Find where the given text appears and provide that cell's center as (X, Y) coordinate. 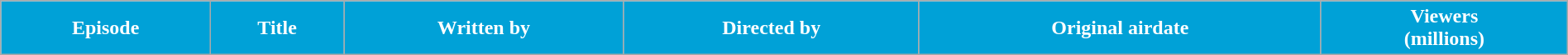
Episode (106, 28)
Directed by (771, 28)
Written by (485, 28)
Title (278, 28)
Original airdate (1120, 28)
Viewers(millions) (1444, 28)
